Search for the cell housing the specified text and yield its (x, y) center coordinate. 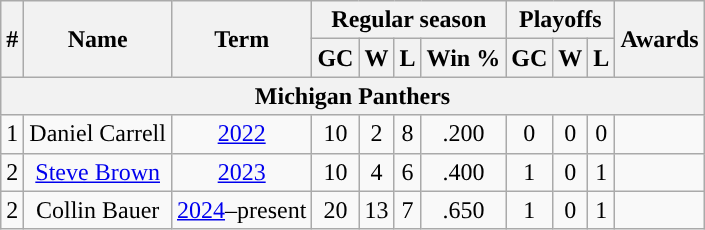
.200 (464, 134)
Awards (660, 39)
20 (336, 210)
Name (98, 39)
Term (241, 39)
8 (408, 134)
Playoffs (560, 20)
7 (408, 210)
13 (376, 210)
2023 (241, 172)
6 (408, 172)
Regular season (409, 20)
# (12, 39)
.650 (464, 210)
Steve Brown (98, 172)
Collin Bauer (98, 210)
Win % (464, 58)
2022 (241, 134)
Daniel Carrell (98, 134)
Michigan Panthers (352, 96)
2024–present (241, 210)
4 (376, 172)
.400 (464, 172)
